Return the (x, y) coordinate for the center point of the cell that contains the specified text.  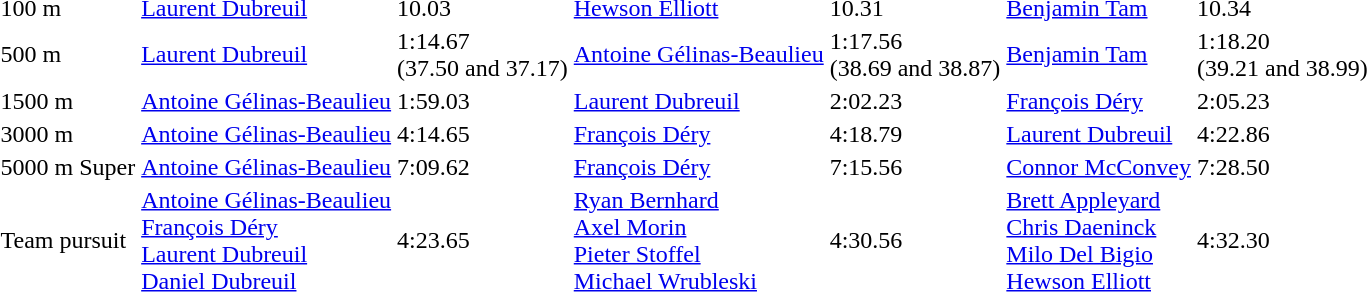
7:09.62 (483, 167)
4:18.79 (915, 134)
1:59.03 (483, 101)
Connor McConvey (1099, 167)
4:14.65 (483, 134)
1:14.67(37.50 and 37.17) (483, 54)
2:02.23 (915, 101)
Benjamin Tam (1099, 54)
1:17.56(38.69 and 38.87) (915, 54)
7:15.56 (915, 167)
